Return the (X, Y) coordinate for the center point of the cell that contains the specified text.  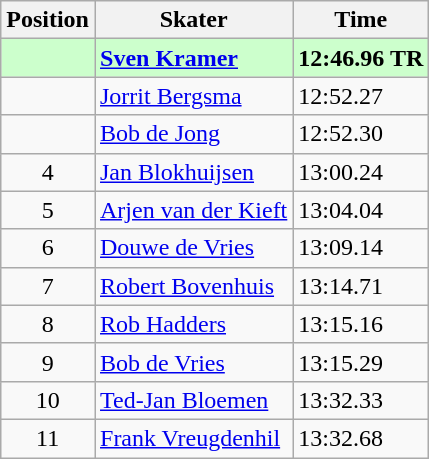
Frank Vreugdenhil (193, 438)
6 (48, 248)
Time (361, 20)
12:52.30 (361, 134)
Douwe de Vries (193, 248)
13:15.29 (361, 362)
11 (48, 438)
Robert Bovenhuis (193, 286)
7 (48, 286)
13:32.33 (361, 400)
Skater (193, 20)
12:52.27 (361, 96)
Rob Hadders (193, 324)
Jan Blokhuijsen (193, 172)
8 (48, 324)
5 (48, 210)
13:14.71 (361, 286)
13:04.04 (361, 210)
Bob de Jong (193, 134)
4 (48, 172)
Jorrit Bergsma (193, 96)
13:09.14 (361, 248)
13:32.68 (361, 438)
12:46.96 TR (361, 58)
Sven Kramer (193, 58)
13:15.16 (361, 324)
13:00.24 (361, 172)
10 (48, 400)
9 (48, 362)
Position (48, 20)
Arjen van der Kieft (193, 210)
Ted-Jan Bloemen (193, 400)
Bob de Vries (193, 362)
